From the cell containing the given text, extract its center point as (x, y) coordinate. 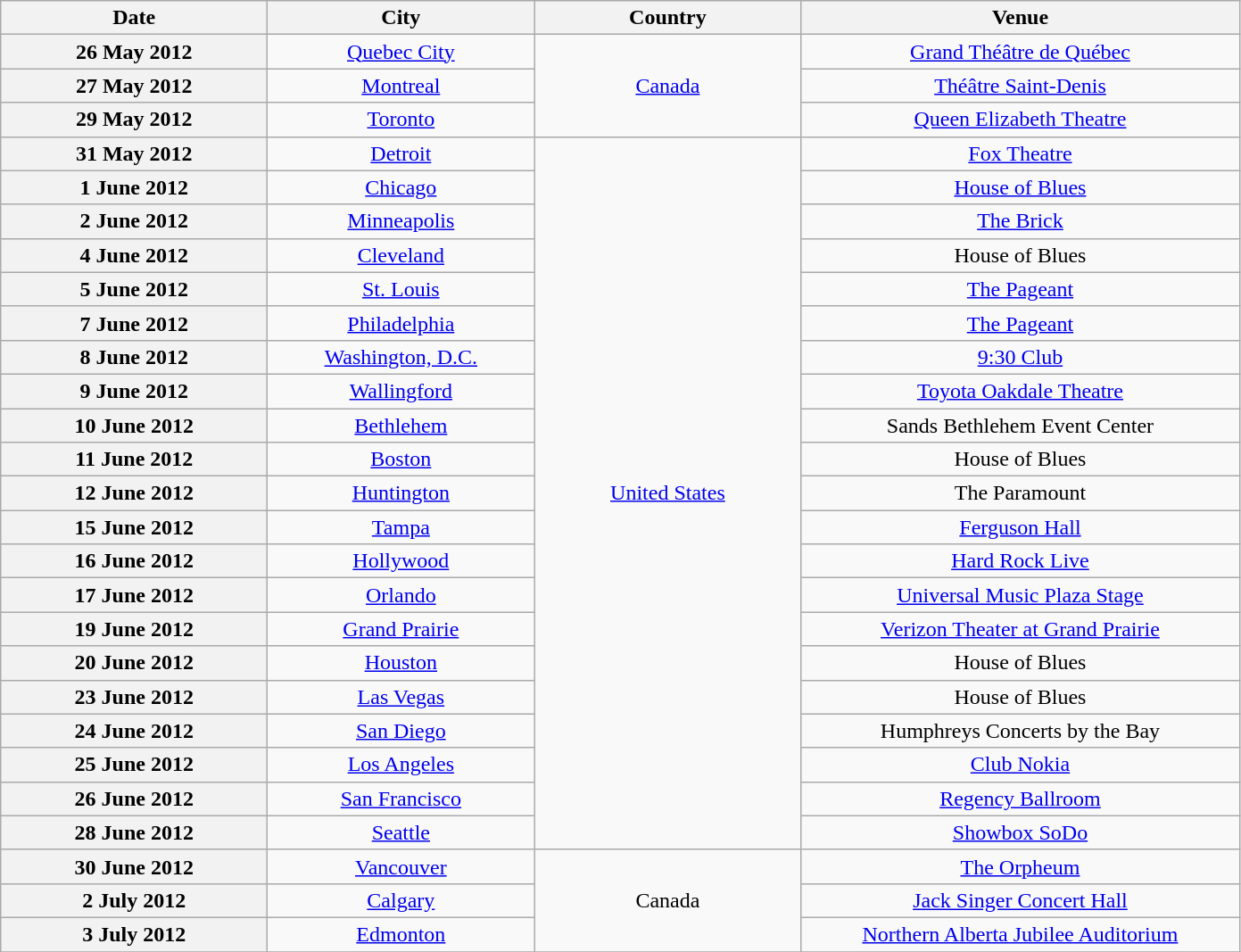
10 June 2012 (134, 426)
2 June 2012 (134, 221)
Washington, D.C. (401, 357)
Orlando (401, 595)
Houston (401, 663)
Hard Rock Live (1021, 561)
Las Vegas (401, 697)
Tampa (401, 527)
Seattle (401, 832)
Showbox SoDo (1021, 832)
San Diego (401, 731)
Toronto (401, 120)
City (401, 18)
Country (667, 18)
Northern Alberta Jubilee Auditorium (1021, 934)
2 July 2012 (134, 900)
31 May 2012 (134, 153)
26 May 2012 (134, 52)
St. Louis (401, 289)
1 June 2012 (134, 187)
Calgary (401, 900)
Universal Music Plaza Stage (1021, 595)
Regency Ballroom (1021, 799)
19 June 2012 (134, 629)
Queen Elizabeth Theatre (1021, 120)
Verizon Theater at Grand Prairie (1021, 629)
Montreal (401, 86)
Date (134, 18)
4 June 2012 (134, 255)
The Brick (1021, 221)
23 June 2012 (134, 697)
26 June 2012 (134, 799)
27 May 2012 (134, 86)
Detroit (401, 153)
Wallingford (401, 391)
United States (667, 493)
Ferguson Hall (1021, 527)
16 June 2012 (134, 561)
Sands Bethlehem Event Center (1021, 426)
29 May 2012 (134, 120)
Venue (1021, 18)
The Paramount (1021, 493)
San Francisco (401, 799)
15 June 2012 (134, 527)
Humphreys Concerts by the Bay (1021, 731)
Toyota Oakdale Theatre (1021, 391)
The Orpheum (1021, 866)
11 June 2012 (134, 459)
30 June 2012 (134, 866)
Vancouver (401, 866)
9:30 Club (1021, 357)
20 June 2012 (134, 663)
25 June 2012 (134, 765)
9 June 2012 (134, 391)
5 June 2012 (134, 289)
Grand Prairie (401, 629)
Bethlehem (401, 426)
Huntington (401, 493)
Cleveland (401, 255)
Minneapolis (401, 221)
8 June 2012 (134, 357)
Boston (401, 459)
28 June 2012 (134, 832)
12 June 2012 (134, 493)
24 June 2012 (134, 731)
Club Nokia (1021, 765)
Hollywood (401, 561)
Grand Théâtre de Québec (1021, 52)
Jack Singer Concert Hall (1021, 900)
Fox Theatre (1021, 153)
7 June 2012 (134, 323)
Théâtre Saint-Denis (1021, 86)
Los Angeles (401, 765)
Edmonton (401, 934)
3 July 2012 (134, 934)
Philadelphia (401, 323)
Quebec City (401, 52)
17 June 2012 (134, 595)
Chicago (401, 187)
